Detect which cell encompasses the target text, then output its [x, y] center coordinate. 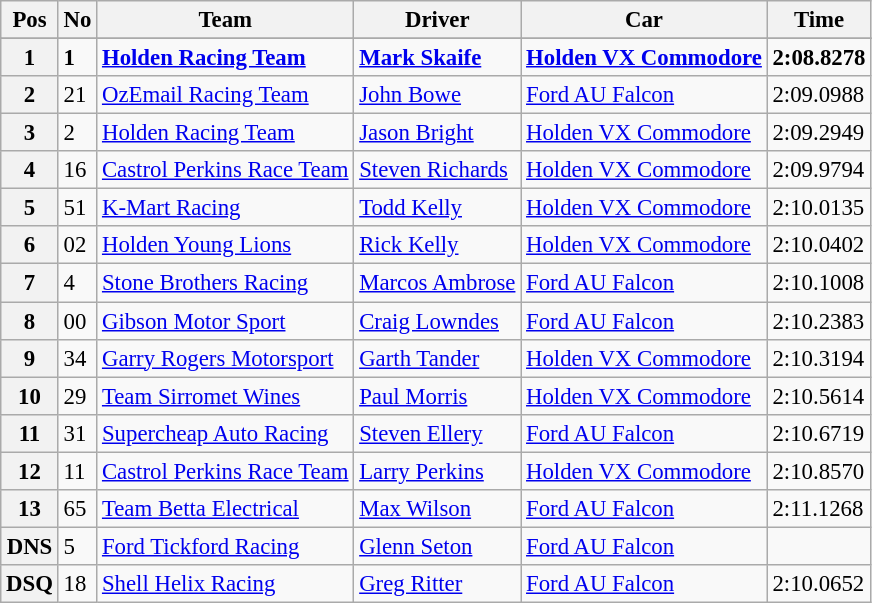
2:08.8278 [819, 58]
Stone Brothers Racing [226, 283]
Ford Tickford Racing [226, 546]
2:09.0988 [819, 95]
16 [77, 170]
2:10.1008 [819, 283]
2:10.6719 [819, 433]
Rick Kelly [438, 245]
Team [226, 20]
65 [77, 509]
Max Wilson [438, 509]
2:10.5614 [819, 396]
Greg Ritter [438, 584]
29 [77, 396]
9 [30, 358]
Team Sirromet Wines [226, 396]
Shell Helix Racing [226, 584]
No [77, 20]
Pos [30, 20]
Craig Lowndes [438, 321]
DNS [30, 546]
31 [77, 433]
Steven Ellery [438, 433]
7 [30, 283]
Time [819, 20]
10 [30, 396]
3 [30, 133]
Jason Bright [438, 133]
Mark Skaife [438, 58]
Garry Rogers Motorsport [226, 358]
00 [77, 321]
34 [77, 358]
2:10.0135 [819, 208]
K-Mart Racing [226, 208]
13 [30, 509]
Glenn Seton [438, 546]
OzEmail Racing Team [226, 95]
18 [77, 584]
2:10.8570 [819, 471]
Car [644, 20]
2:09.9794 [819, 170]
Larry Perkins [438, 471]
51 [77, 208]
Holden Young Lions [226, 245]
Paul Morris [438, 396]
Supercheap Auto Racing [226, 433]
Garth Tander [438, 358]
John Bowe [438, 95]
2:09.2949 [819, 133]
2:10.3194 [819, 358]
DSQ [30, 584]
02 [77, 245]
2:11.1268 [819, 509]
Todd Kelly [438, 208]
Gibson Motor Sport [226, 321]
Steven Richards [438, 170]
2:10.0402 [819, 245]
8 [30, 321]
Marcos Ambrose [438, 283]
2:10.2383 [819, 321]
Team Betta Electrical [226, 509]
21 [77, 95]
Driver [438, 20]
6 [30, 245]
2:10.0652 [819, 584]
12 [30, 471]
